Provide the [x, y] coordinate of the cell's center where the given text is located.  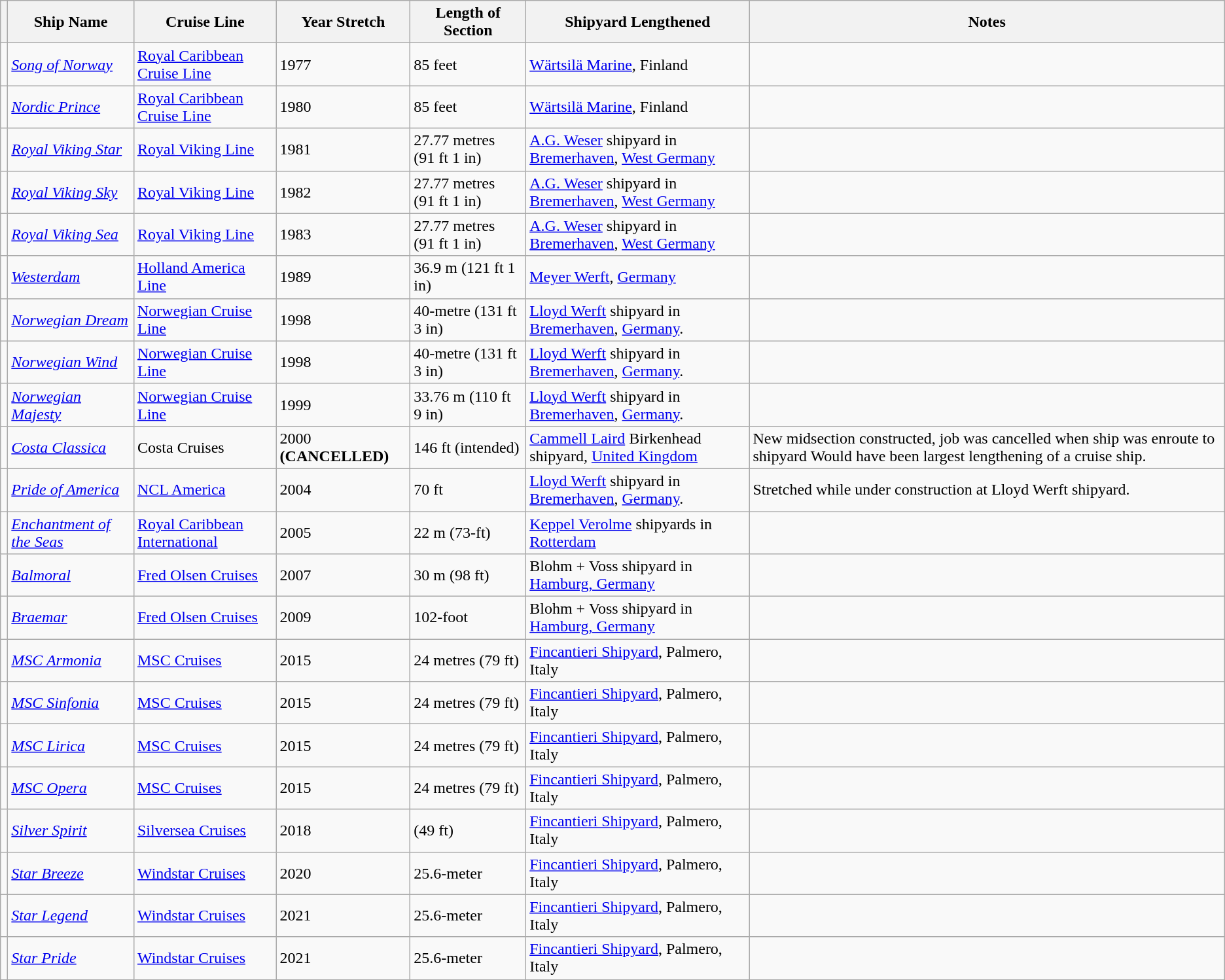
Balmoral [71, 576]
2000 (CANCELLED) [343, 447]
Enchantment of the Seas [71, 533]
Holland America Line [205, 277]
2007 [343, 576]
2005 [343, 533]
Westerdam [71, 277]
Norwegian Wind [71, 362]
1980 [343, 107]
33.76 m (110 ft 9 in) [469, 404]
MSC Armonia [71, 661]
Keppel Verolme shipyards in Rotterdam [637, 533]
Meyer Werft, Germany [637, 277]
22 m (73-ft) [469, 533]
Silver Spirit [71, 831]
Nordic Prince [71, 107]
Royal Viking Sea [71, 234]
NCL America [205, 489]
Costa Cruises [205, 447]
2020 [343, 873]
1977 [343, 64]
Song of Norway [71, 64]
MSC Opera [71, 788]
102-foot [469, 618]
36.9 m (121 ft 1 in) [469, 277]
Royal Viking Sky [71, 192]
Norwegian Majesty [71, 404]
MSC Sinfonia [71, 703]
Notes [987, 22]
Star Legend [71, 916]
1982 [343, 192]
Costa Classica [71, 447]
Braemar [71, 618]
Royal Caribbean International [205, 533]
Length of Section [469, 22]
MSC Lirica [71, 746]
2009 [343, 618]
70 ft [469, 489]
1989 [343, 277]
Shipyard Lengthened [637, 22]
Cruise Line [205, 22]
Pride of America [71, 489]
Star Breeze [71, 873]
Silversea Cruises [205, 831]
2004 [343, 489]
New midsection constructed, job was cancelled when ship was enroute to shipyard Would have been largest lengthening of a cruise ship. [987, 447]
1981 [343, 149]
(49 ft) [469, 831]
Year Stretch [343, 22]
1999 [343, 404]
Stretched while under construction at Lloyd Werft shipyard. [987, 489]
Star Pride [71, 958]
Royal Viking Star [71, 149]
Cammell Laird Birkenhead shipyard, United Kingdom [637, 447]
Norwegian Dream [71, 319]
30 m (98 ft) [469, 576]
1983 [343, 234]
2018 [343, 831]
146 ft (intended) [469, 447]
Ship Name [71, 22]
